Find where the given text appears and provide that cell's center as [X, Y] coordinate. 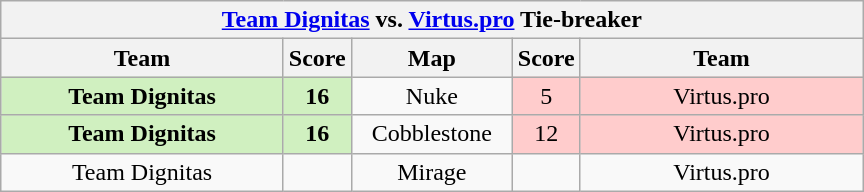
Map [432, 58]
Cobblestone [432, 134]
Team Dignitas vs. Virtus.pro Tie-breaker [432, 20]
12 [546, 134]
Nuke [432, 96]
5 [546, 96]
Mirage [432, 172]
